Capture the cell that displays the provided text and extract its [X, Y] central coordinate. 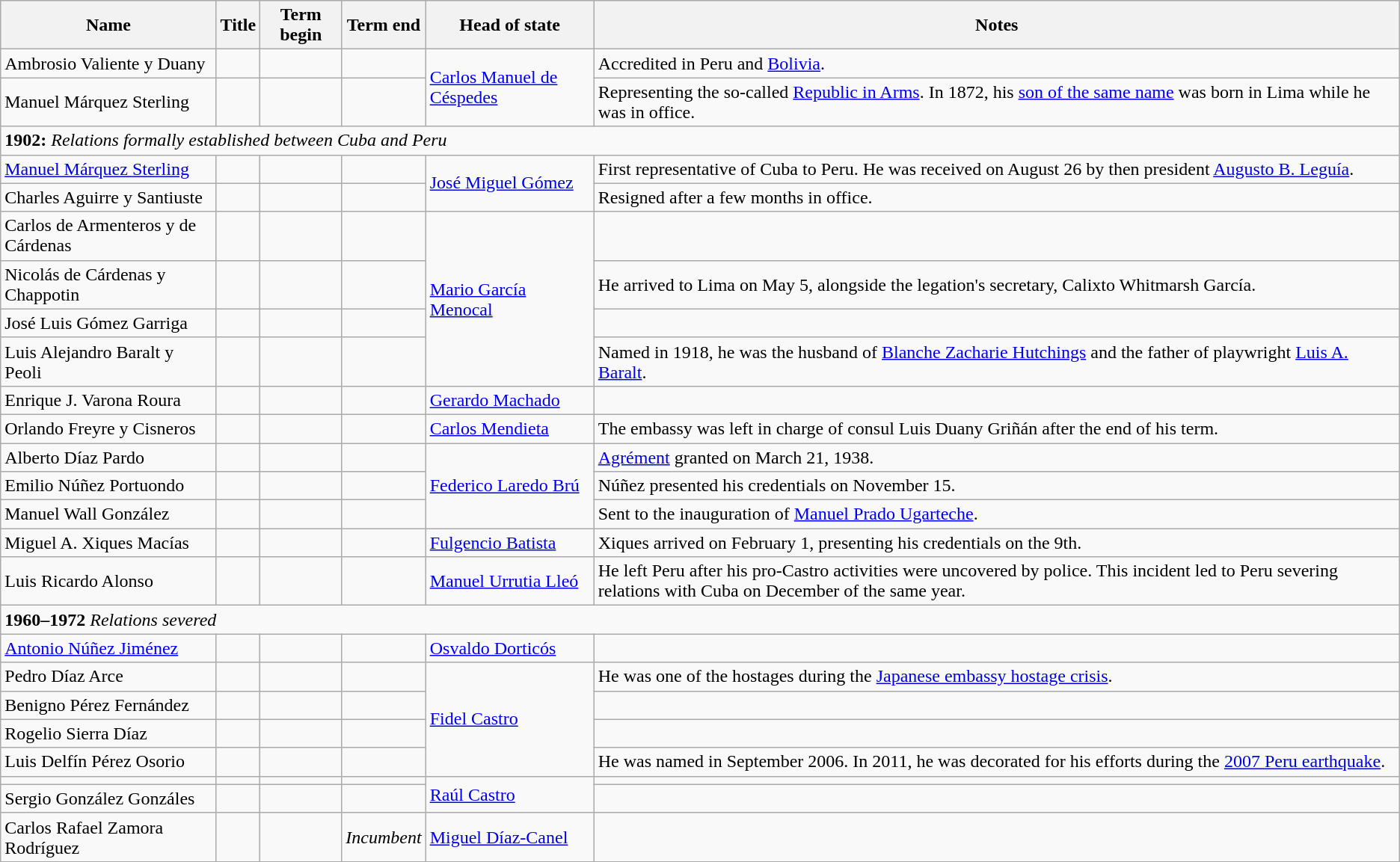
Enrique J. Varona Roura [108, 400]
Luis Delfín Pérez Osorio [108, 762]
Pedro Díaz Arce [108, 677]
Alberto Díaz Pardo [108, 457]
Resigned after a few months in office. [996, 197]
Osvaldo Dorticós [510, 648]
Luis Alejandro Baralt y Peoli [108, 362]
Manuel Wall González [108, 514]
Federico Laredo Brú [510, 485]
Manuel Urrutia Lleó [510, 582]
Name [108, 25]
Miguel Díaz-Canel [510, 837]
Sent to the inauguration of Manuel Prado Ugarteche. [996, 514]
Term end [384, 25]
First representative of Cuba to Peru. He was received on August 26 by then president Augusto B. Leguía. [996, 169]
1960–1972 Relations severed [700, 620]
Emilio Núñez Portuondo [108, 486]
Representing the so-called Republic in Arms. In 1872, his son of the same name was born in Lima while he was in office. [996, 102]
Benigno Pérez Fernández [108, 705]
Head of state [510, 25]
1902: Relations formally established between Cuba and Peru [700, 141]
Accredited in Peru and Bolivia. [996, 64]
José Miguel Gómez [510, 183]
Orlando Freyre y Cisneros [108, 428]
He arrived to Lima on May 5, alongside the legation's secretary, Calixto Whitmarsh García. [996, 284]
Carlos Manuel de Céspedes [510, 88]
Núñez presented his credentials on November 15. [996, 486]
Title [238, 25]
Carlos Mendieta [510, 428]
Mario García Menocal [510, 299]
Luis Ricardo Alonso [108, 582]
Agrément granted on March 21, 1938. [996, 457]
Incumbent [384, 837]
Carlos Rafael Zamora Rodríguez [108, 837]
Charles Aguirre y Santiuste [108, 197]
Fulgencio Batista [510, 543]
Notes [996, 25]
He was one of the hostages during the Japanese embassy hostage crisis. [996, 677]
Named in 1918, he was the husband of Blanche Zacharie Hutchings and the father of playwright Luis A. Baralt. [996, 362]
The embassy was left in charge of consul Luis Duany Griñán after the end of his term. [996, 428]
Carlos de Armenteros y de Cárdenas [108, 236]
He was named in September 2006. In 2011, he was decorated for his efforts during the 2007 Peru earthquake. [996, 762]
Ambrosio Valiente y Duany [108, 64]
Sergio González Gonzáles [108, 798]
Antonio Núñez Jiménez [108, 648]
Raúl Castro [510, 794]
Gerardo Machado [510, 400]
Fidel Castro [510, 719]
Xiques arrived on February 1, presenting his credentials on the 9th. [996, 543]
Rogelio Sierra Díaz [108, 733]
Term begin [301, 25]
Nicolás de Cárdenas y Chappotin [108, 284]
Miguel A. Xiques Macías [108, 543]
José Luis Gómez Garriga [108, 323]
